For the text-containing cell, return its midpoint in (x, y) coordinate format. 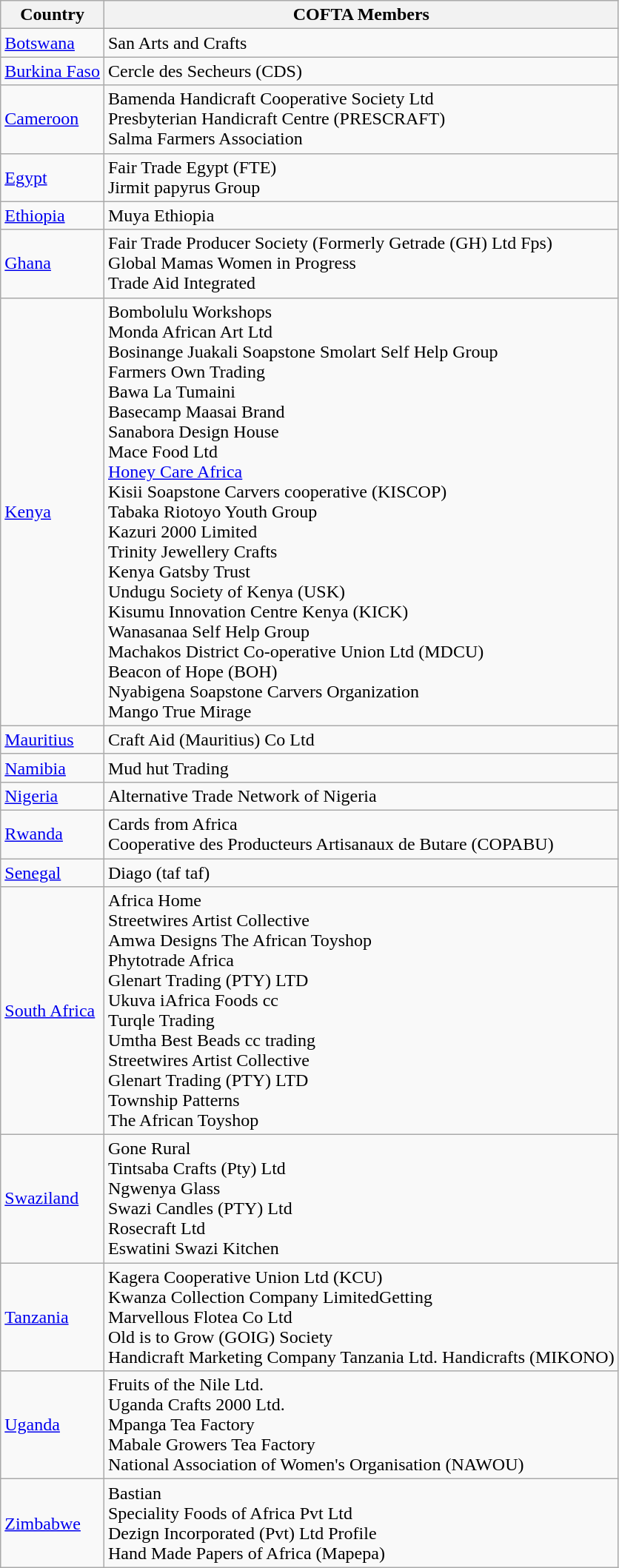
Diago (taf taf) (361, 873)
Kenya (53, 512)
Gone RuralTintsaba Crafts (Pty) LtdNgwenya GlassSwazi Candles (PTY) LtdRosecraft LtdEswatini Swazi Kitchen (361, 1199)
Mud hut Trading (361, 768)
Burkina Faso (53, 71)
Tanzania (53, 1317)
Senegal (53, 873)
San Arts and Crafts (361, 43)
Nigeria (53, 796)
Cards from AfricaCooperative des Producteurs Artisanaux de Butare (COPABU) (361, 834)
Fruits of the Nile Ltd.Uganda Crafts 2000 Ltd.Mpanga Tea FactoryMabale Growers Tea FactoryNational Association of Women's Organisation (NAWOU) (361, 1425)
Fair Trade Egypt (FTE)Jirmit papyrus Group (361, 178)
Mauritius (53, 740)
Uganda (53, 1425)
BastianSpeciality Foods of Africa Pvt LtdDezign Incorporated (Pvt) Ltd ProfileHand Made Papers of Africa (Mapepa) (361, 1524)
Cameroon (53, 119)
Swaziland (53, 1199)
South Africa (53, 1011)
Rwanda (53, 834)
Muya Ethiopia (361, 215)
Ethiopia (53, 215)
Namibia (53, 768)
Ghana (53, 264)
Country (53, 15)
Fair Trade Producer Society (Formerly Getrade (GH) Ltd Fps)Global Mamas Women in ProgressTrade Aid Integrated (361, 264)
Craft Aid (Mauritius) Co Ltd (361, 740)
Bamenda Handicraft Cooperative Society LtdPresbyterian Handicraft Centre (PRESCRAFT)Salma Farmers Association (361, 119)
Zimbabwe (53, 1524)
Botswana (53, 43)
Alternative Trade Network of Nigeria (361, 796)
Egypt (53, 178)
Cercle des Secheurs (CDS) (361, 71)
COFTA Members (361, 15)
